Extract the (x, y) coordinate from the center of the cell holding the provided text.  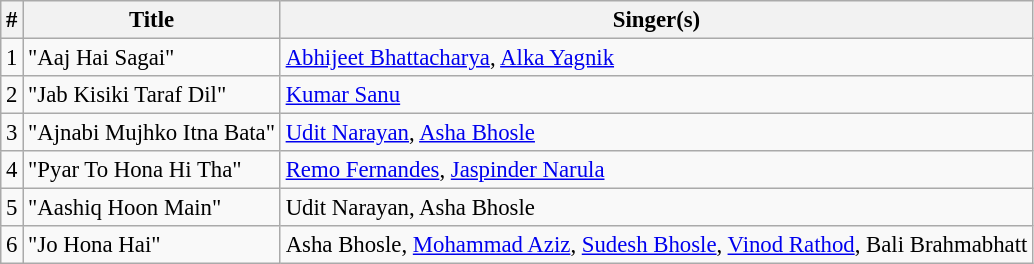
1 (12, 58)
# (12, 20)
Kumar Sanu (656, 95)
Title (152, 20)
"Jab Kisiki Taraf Dil" (152, 95)
"Aashiq Hoon Main" (152, 208)
Singer(s) (656, 20)
"Aaj Hai Sagai" (152, 58)
"Pyar To Hona Hi Tha" (152, 170)
"Jo Hona Hai" (152, 245)
6 (12, 245)
Abhijeet Bhattacharya, Alka Yagnik (656, 58)
2 (12, 95)
Remo Fernandes, Jaspinder Narula (656, 170)
"Ajnabi Mujhko Itna Bata" (152, 133)
4 (12, 170)
Asha Bhosle, Mohammad Aziz, Sudesh Bhosle, Vinod Rathod, Bali Brahmabhatt (656, 245)
3 (12, 133)
5 (12, 208)
